Search for the cell housing the specified text and yield its [X, Y] center coordinate. 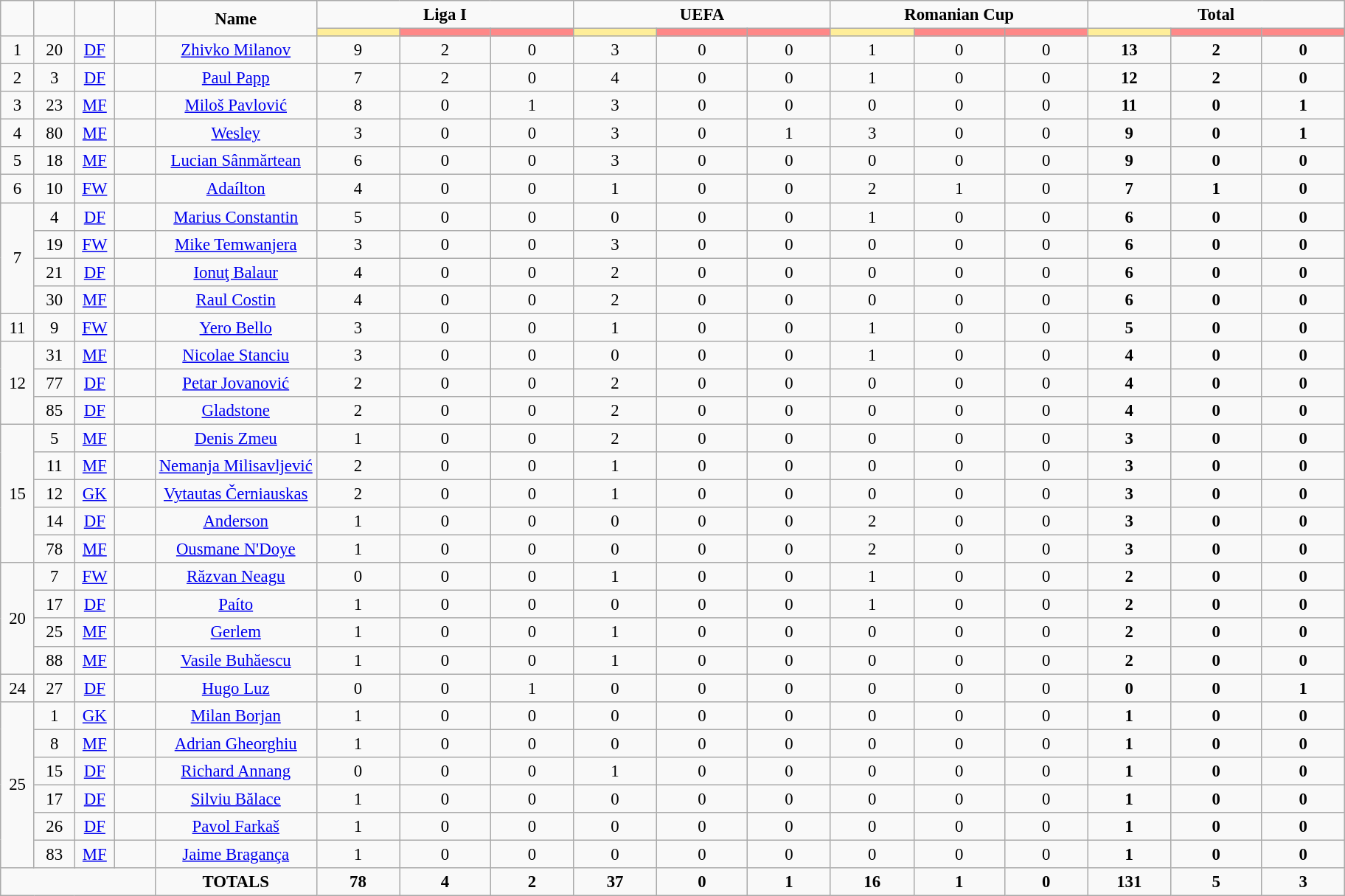
31 [55, 355]
Adaílton [236, 189]
Ousmane N'Doye [236, 549]
77 [55, 383]
131 [1130, 882]
Miloš Pavlović [236, 105]
Liga I [445, 15]
Hugo Luz [236, 688]
16 [872, 882]
24 [18, 688]
Wesley [236, 133]
Răzvan Neagu [236, 577]
Silviu Bălace [236, 799]
Mike Temwanjera [236, 244]
23 [55, 105]
Nicolae Stanciu [236, 355]
Richard Annang [236, 771]
Vasile Buhăescu [236, 660]
30 [55, 299]
Anderson [236, 521]
Gerlem [236, 633]
27 [55, 688]
85 [55, 411]
88 [55, 660]
Paíto [236, 605]
80 [55, 133]
TOTALS [236, 882]
Pavol Farkaš [236, 827]
37 [615, 882]
Name [236, 18]
10 [55, 189]
Adrian Gheorghiu [236, 743]
26 [55, 827]
13 [1130, 50]
Petar Jovanović [236, 383]
Yero Bello [236, 327]
Vytautas Černiauskas [236, 494]
Gladstone [236, 411]
Ionuţ Balaur [236, 272]
Marius Constantin [236, 217]
Nemanja Milisavljević [236, 466]
Raul Costin [236, 299]
Milan Borjan [236, 715]
18 [55, 162]
Zhivko Milanov [236, 50]
Total [1217, 15]
83 [55, 854]
Lucian Sânmărtean [236, 162]
Romanian Cup [959, 15]
Denis Zmeu [236, 438]
UEFA [702, 15]
21 [55, 272]
19 [55, 244]
Jaime Bragança [236, 854]
Paul Papp [236, 78]
14 [55, 521]
